Search for the cell housing the specified text and yield its [x, y] center coordinate. 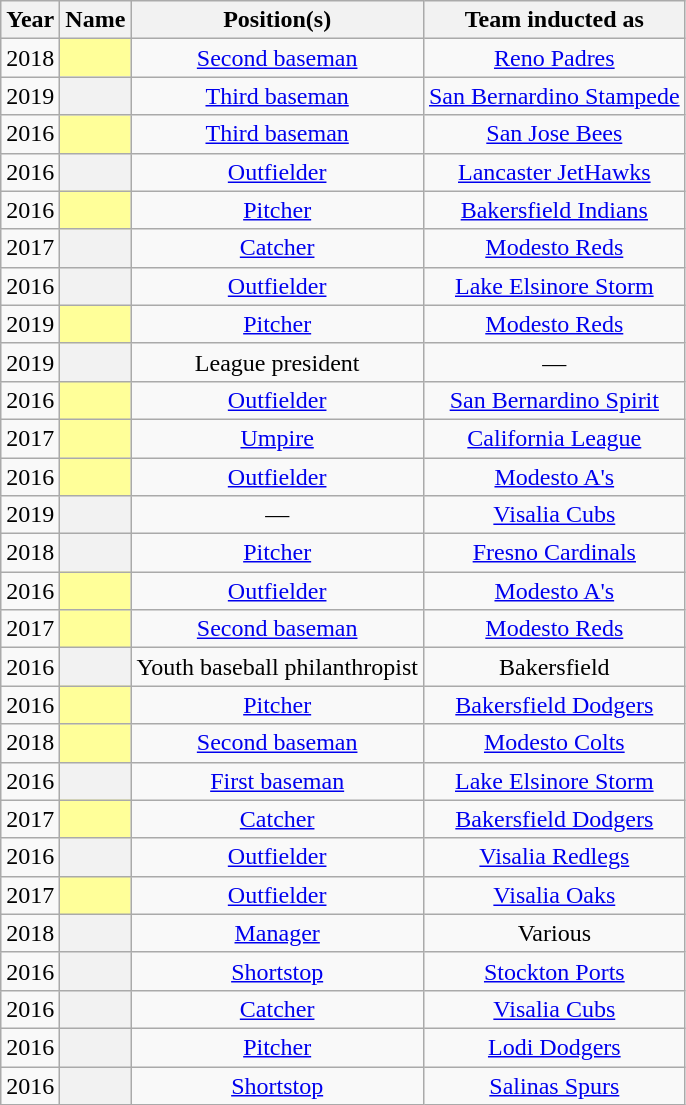
San Jose Bees [554, 134]
Salinas Spurs [554, 1085]
Modesto Colts [554, 743]
Umpire [278, 438]
Name [96, 20]
California League [554, 438]
Bakersfield [554, 667]
Visalia Oaks [554, 895]
Various [554, 933]
San Bernardino Spirit [554, 400]
San Bernardino Stampede [554, 96]
First baseman [278, 781]
League president [278, 362]
Reno Padres [554, 58]
Youth baseball philanthropist [278, 667]
Visalia Redlegs [554, 857]
Fresno Cardinals [554, 553]
Position(s) [278, 20]
Bakersfield Indians [554, 210]
Lodi Dodgers [554, 1047]
Lancaster JetHawks [554, 172]
Year [30, 20]
Manager [278, 933]
Team inducted as [554, 20]
Stockton Ports [554, 971]
